Extract the (x, y) coordinate from the center of the cell holding the provided text.  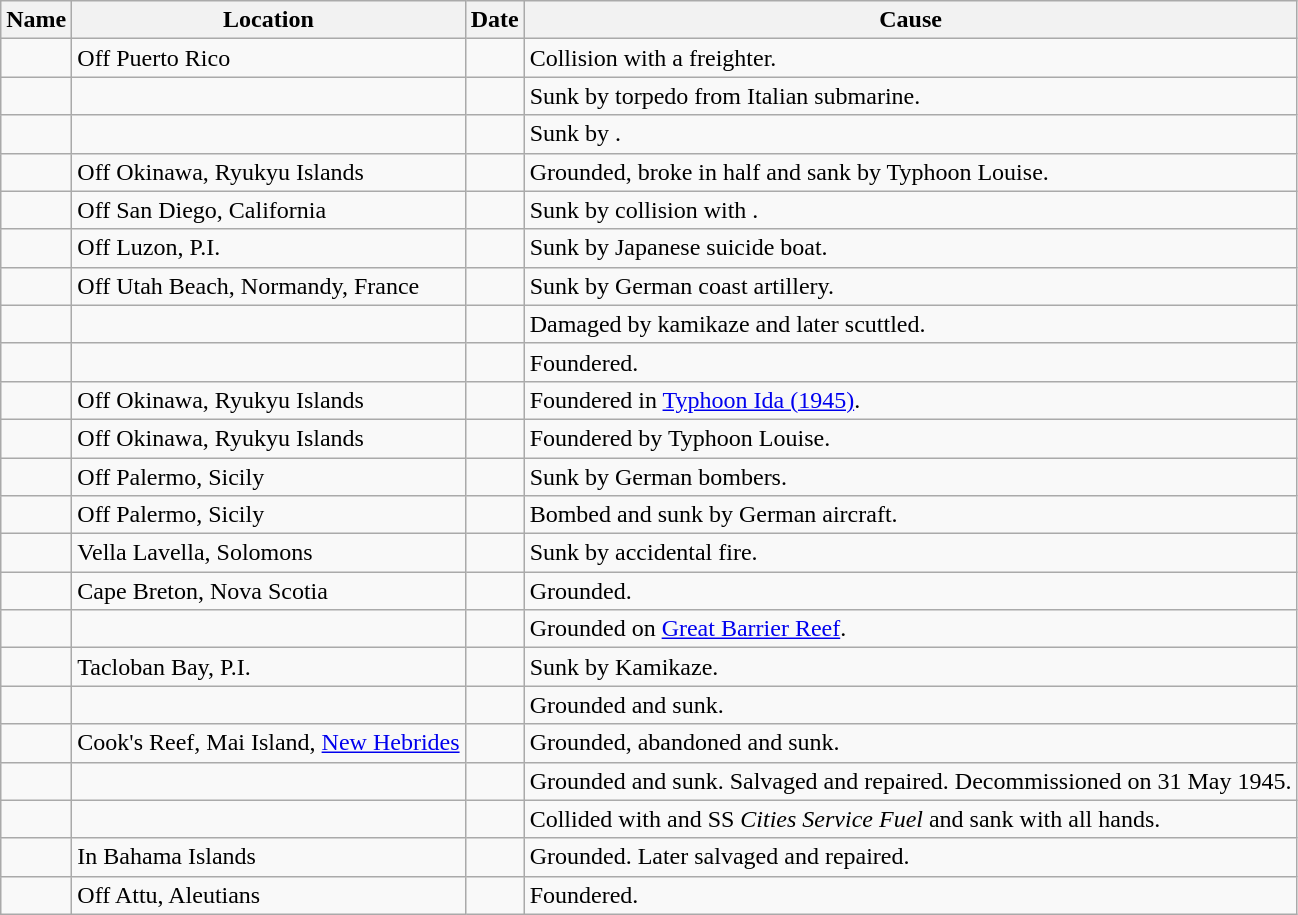
Cause (910, 20)
Off San Diego, California (268, 210)
In Bahama Islands (268, 857)
Foundered by Typhoon Louise. (910, 438)
Sunk by Japanese suicide boat. (910, 248)
Collided with and SS Cities Service Fuel and sank with all hands. (910, 819)
Grounded. (910, 591)
Location (268, 20)
Vella Lavella, Solomons (268, 553)
Damaged by kamikaze and later scuttled. (910, 324)
Foundered in Typhoon Ida (1945). (910, 400)
Grounded. Later salvaged and repaired. (910, 857)
Cook's Reef, Mai Island, New Hebrides (268, 743)
Sunk by accidental fire. (910, 553)
Grounded, abandoned and sunk. (910, 743)
Sunk by collision with . (910, 210)
Sunk by Kamikaze. (910, 667)
Date (494, 20)
Grounded and sunk. (910, 705)
Grounded on Great Barrier Reef. (910, 629)
Tacloban Bay, P.I. (268, 667)
Off Luzon, P.I. (268, 248)
Sunk by . (910, 134)
Sunk by German coast artillery. (910, 286)
Sunk by torpedo from Italian submarine. (910, 96)
Off Attu, Aleutians (268, 895)
Cape Breton, Nova Scotia (268, 591)
Bombed and sunk by German aircraft. (910, 515)
Name (36, 20)
Grounded and sunk. Salvaged and repaired. Decommissioned on 31 May 1945. (910, 781)
Off Utah Beach, Normandy, France (268, 286)
Grounded, broke in half and sank by Typhoon Louise. (910, 172)
Sunk by German bombers. (910, 477)
Off Puerto Rico (268, 58)
Collision with a freighter. (910, 58)
